For the text-containing cell, return its midpoint in [X, Y] coordinate format. 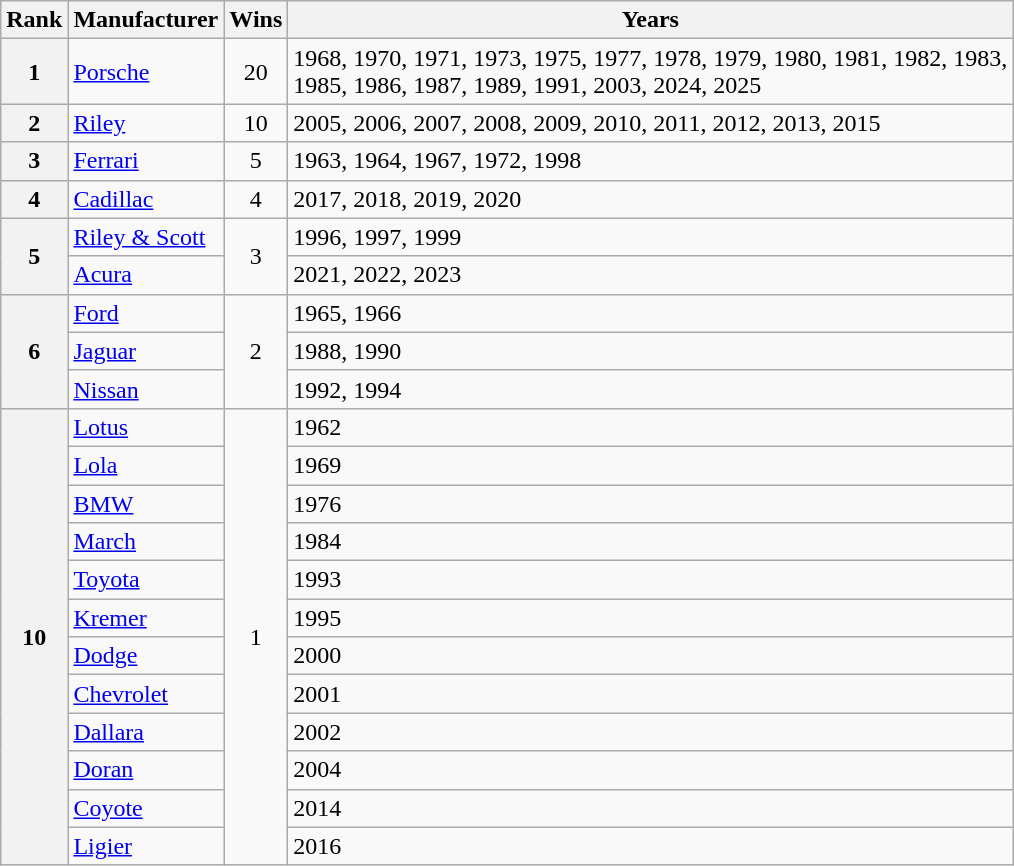
20 [256, 72]
6 [34, 351]
2017, 2018, 2019, 2020 [650, 199]
1984 [650, 542]
Ligier [146, 846]
1976 [650, 503]
Manufacturer [146, 20]
BMW [146, 503]
1992, 1994 [650, 389]
Doran [146, 770]
Cadillac [146, 199]
1962 [650, 427]
Kremer [146, 618]
2005, 2006, 2007, 2008, 2009, 2010, 2011, 2012, 2013, 2015 [650, 123]
Toyota [146, 580]
Years [650, 20]
March [146, 542]
Rank [34, 20]
2016 [650, 846]
Coyote [146, 808]
Jaguar [146, 351]
1963, 1964, 1967, 1972, 1998 [650, 161]
1969 [650, 465]
1968, 1970, 1971, 1973, 1975, 1977, 1978, 1979, 1980, 1981, 1982, 1983, 1985, 1986, 1987, 1989, 1991, 2003, 2024, 2025 [650, 72]
Acura [146, 275]
1996, 1997, 1999 [650, 237]
Dallara [146, 732]
Ferrari [146, 161]
2014 [650, 808]
2001 [650, 694]
2004 [650, 770]
Porsche [146, 72]
Dodge [146, 656]
Chevrolet [146, 694]
2002 [650, 732]
1993 [650, 580]
Ford [146, 313]
Lotus [146, 427]
Riley & Scott [146, 237]
2000 [650, 656]
1995 [650, 618]
Nissan [146, 389]
1988, 1990 [650, 351]
2021, 2022, 2023 [650, 275]
Lola [146, 465]
Riley [146, 123]
1965, 1966 [650, 313]
Wins [256, 20]
